Return the [x, y] coordinate for the center point of the cell that contains the specified text.  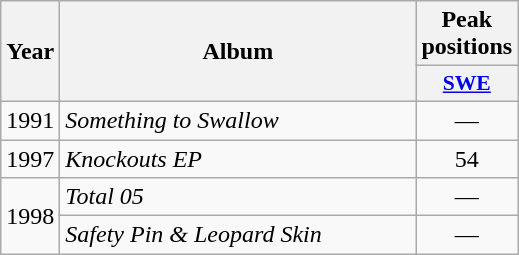
1997 [30, 159]
Peak positions [467, 34]
SWE [467, 84]
Total 05 [238, 197]
Knockouts EP [238, 159]
1991 [30, 120]
1998 [30, 216]
Album [238, 52]
Year [30, 52]
Something to Swallow [238, 120]
54 [467, 159]
Safety Pin & Leopard Skin [238, 235]
